Provide the [X, Y] coordinate of the cell's center where the given text is located.  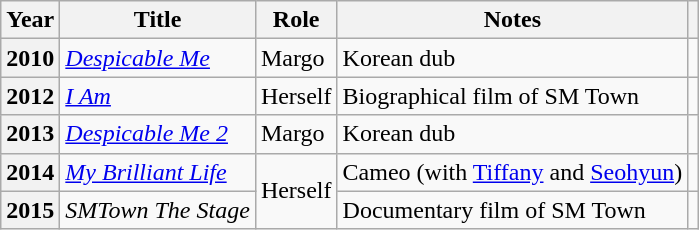
2015 [30, 210]
I Am [158, 96]
2012 [30, 96]
Biographical film of SM Town [512, 96]
Title [158, 20]
My Brilliant Life [158, 172]
Despicable Me 2 [158, 134]
Notes [512, 20]
Year [30, 20]
Despicable Me [158, 58]
Role [296, 20]
2013 [30, 134]
Cameo (with Tiffany and Seohyun) [512, 172]
2010 [30, 58]
Documentary film of SM Town [512, 210]
SMTown The Stage [158, 210]
2014 [30, 172]
